Provide the [x, y] coordinate of the cell's center where the given text is located.  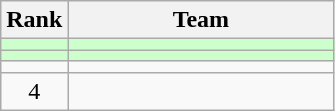
Team [201, 20]
Rank [34, 20]
4 [34, 91]
